Pinpoint the cell where the given text exists, returning its [x, y] midpoint coordinate. 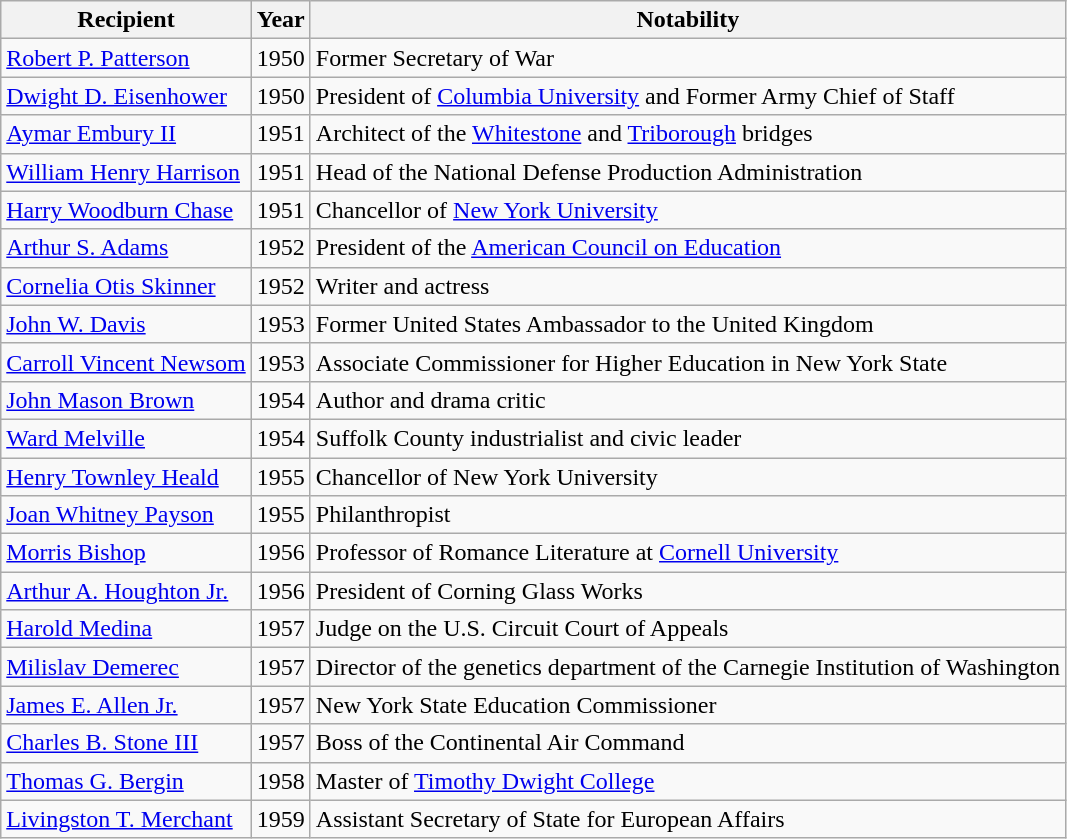
Robert P. Patterson [126, 58]
Carroll Vincent Newsom [126, 362]
Former Secretary of War [688, 58]
1958 [280, 781]
Milislav Demerec [126, 667]
John W. Davis [126, 324]
Director of the genetics department of the Carnegie Institution of Washington [688, 667]
Notability [688, 20]
Thomas G. Bergin [126, 781]
Architect of the Whitestone and Triborough bridges [688, 134]
Professor of Romance Literature at Cornell University [688, 553]
Boss of the Continental Air Command [688, 743]
John Mason Brown [126, 400]
Recipient [126, 20]
James E. Allen Jr. [126, 705]
Ward Melville [126, 438]
Livingston T. Merchant [126, 819]
1959 [280, 819]
Philanthropist [688, 515]
Morris Bishop [126, 553]
Assistant Secretary of State for European Affairs [688, 819]
Writer and actress [688, 286]
Joan Whitney Payson [126, 515]
President of the American Council on Education [688, 248]
Former United States Ambassador to the United Kingdom [688, 324]
Cornelia Otis Skinner [126, 286]
Judge on the U.S. Circuit Court of Appeals [688, 629]
Aymar Embury II [126, 134]
Charles B. Stone III [126, 743]
Author and drama critic [688, 400]
Head of the National Defense Production Administration [688, 172]
Dwight D. Eisenhower [126, 96]
Arthur S. Adams [126, 248]
William Henry Harrison [126, 172]
Associate Commissioner for Higher Education in New York State [688, 362]
Arthur A. Houghton Jr. [126, 591]
Harold Medina [126, 629]
Harry Woodburn Chase [126, 210]
New York State Education Commissioner [688, 705]
Master of Timothy Dwight College [688, 781]
President of Corning Glass Works [688, 591]
President of Columbia University and Former Army Chief of Staff [688, 96]
Year [280, 20]
Henry Townley Heald [126, 477]
Suffolk County industrialist and civic leader [688, 438]
